Provide the (X, Y) coordinate of the cell's center where the given text is located.  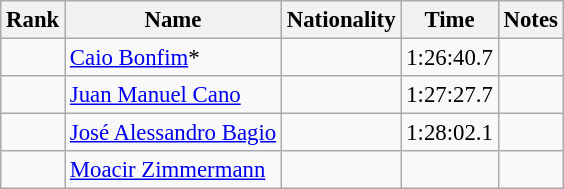
1:27:27.7 (450, 95)
Notes (530, 20)
Moacir Zimmermann (174, 170)
Time (450, 20)
1:26:40.7 (450, 58)
José Alessandro Bagio (174, 133)
Name (174, 20)
1:28:02.1 (450, 133)
Juan Manuel Cano (174, 95)
Nationality (340, 20)
Rank (33, 20)
Caio Bonfim* (174, 58)
